Detect which cell encompasses the target text, then output its (X, Y) center coordinate. 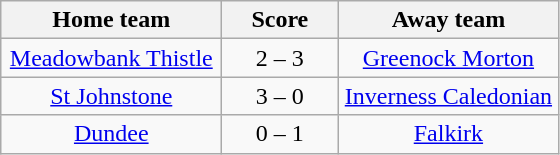
Score (280, 20)
Away team (448, 20)
3 – 0 (280, 96)
Greenock Morton (448, 58)
2 – 3 (280, 58)
Falkirk (448, 134)
Inverness Caledonian (448, 96)
Home team (112, 20)
Dundee (112, 134)
St Johnstone (112, 96)
0 – 1 (280, 134)
Meadowbank Thistle (112, 58)
